Detect which cell encompasses the target text, then output its (x, y) center coordinate. 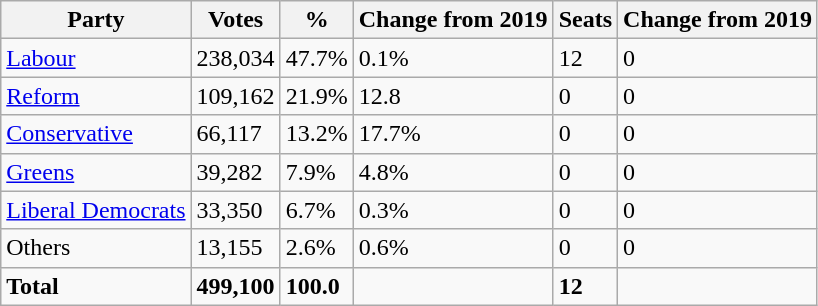
39,282 (236, 172)
0.3% (453, 210)
33,350 (236, 210)
6.7% (316, 210)
499,100 (236, 286)
66,117 (236, 134)
Labour (96, 58)
12.8 (453, 96)
13,155 (236, 248)
Liberal Democrats (96, 210)
Total (96, 286)
Greens (96, 172)
21.9% (316, 96)
100.0 (316, 286)
Reform (96, 96)
Party (96, 20)
0.6% (453, 248)
13.2% (316, 134)
238,034 (236, 58)
Votes (236, 20)
Conservative (96, 134)
0.1% (453, 58)
Others (96, 248)
2.6% (316, 248)
7.9% (316, 172)
17.7% (453, 134)
Seats (585, 20)
% (316, 20)
47.7% (316, 58)
4.8% (453, 172)
109,162 (236, 96)
